Extract the (X, Y) coordinate from the center of the cell holding the provided text.  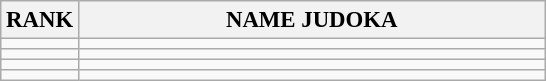
NAME JUDOKA (312, 20)
RANK (40, 20)
